Locate the cell with the specified text and output its [X, Y] center coordinate. 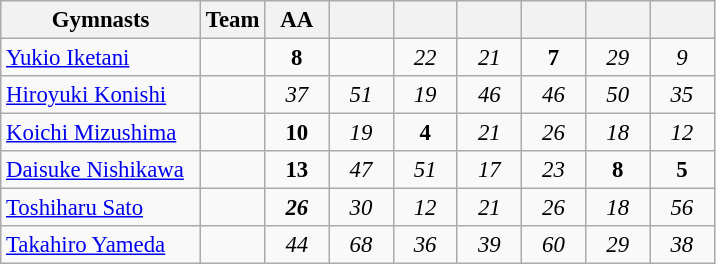
Hiroyuki Konishi [101, 95]
Daisuke Nishikawa [101, 170]
56 [682, 208]
35 [682, 95]
37 [297, 95]
17 [489, 170]
5 [682, 170]
Koichi Mizushima [101, 133]
47 [361, 170]
7 [553, 58]
9 [682, 58]
22 [425, 58]
30 [361, 208]
39 [489, 245]
Team [232, 20]
44 [297, 245]
68 [361, 245]
Yukio Iketani [101, 58]
Takahiro Yameda [101, 245]
23 [553, 170]
4 [425, 133]
38 [682, 245]
50 [618, 95]
13 [297, 170]
AA [297, 20]
Toshiharu Sato [101, 208]
36 [425, 245]
Gymnasts [101, 20]
10 [297, 133]
60 [553, 245]
